Scan for the cell matching the given text and deliver its (X, Y) coordinate at center. 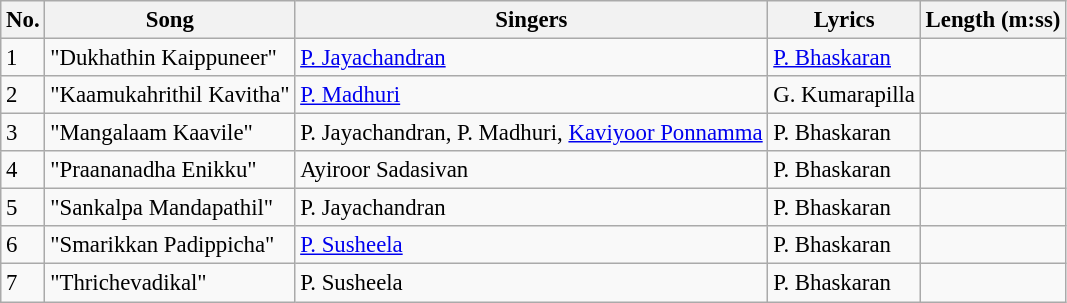
"Thrichevadikal" (170, 283)
"Smarikkan Padippicha" (170, 245)
3 (23, 133)
"Kaamukahrithil Kavitha" (170, 95)
Singers (532, 20)
Length (m:ss) (992, 20)
P. Madhuri (532, 95)
P. Jayachandran, P. Madhuri, Kaviyoor Ponnamma (532, 133)
Song (170, 20)
Lyrics (844, 20)
5 (23, 208)
Ayiroor Sadasivan (532, 170)
7 (23, 283)
"Sankalpa Mandapathil" (170, 208)
"Dukhathin Kaippuneer" (170, 58)
4 (23, 170)
6 (23, 245)
G. Kumarapilla (844, 95)
"Praananadha Enikku" (170, 170)
No. (23, 20)
2 (23, 95)
1 (23, 58)
"Mangalaam Kaavile" (170, 133)
